Detect which cell encompasses the target text, then output its (X, Y) center coordinate. 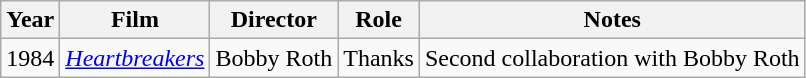
1984 (30, 58)
Year (30, 20)
Role (379, 20)
Film (135, 20)
Thanks (379, 58)
Notes (612, 20)
Director (274, 20)
Heartbreakers (135, 58)
Second collaboration with Bobby Roth (612, 58)
Bobby Roth (274, 58)
